Pinpoint the cell where the given text exists, returning its (x, y) midpoint coordinate. 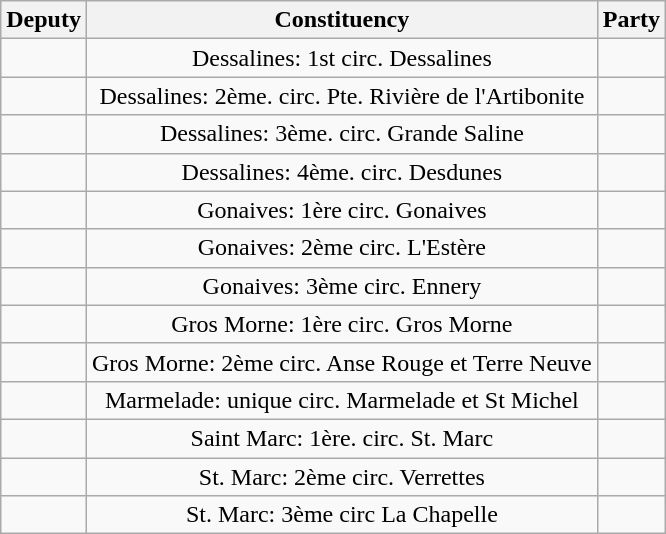
Gonaives: 2ème circ. L'Estère (342, 248)
St. Marc: 2ème circ. Verrettes (342, 477)
St. Marc: 3ème circ La Chapelle (342, 515)
Gonaives: 3ème circ. Ennery (342, 286)
Constituency (342, 20)
Gros Morne: 2ème circ. Anse Rouge et Terre Neuve (342, 362)
Marmelade: unique circ. Marmelade et St Michel (342, 400)
Deputy (44, 20)
Dessalines: 2ème. circ. Pte. Rivière de l'Artibonite (342, 96)
Gros Morne: 1ère circ. Gros Morne (342, 324)
Saint Marc: 1ère. circ. St. Marc (342, 438)
Dessalines: 4ème. circ. Desdunes (342, 172)
Dessalines: 1st circ. Dessalines (342, 58)
Gonaives: 1ère circ. Gonaives (342, 210)
Dessalines: 3ème. circ. Grande Saline (342, 134)
Party (631, 20)
